Determine the [X, Y] coordinate at the center of the cell enclosing the given text.  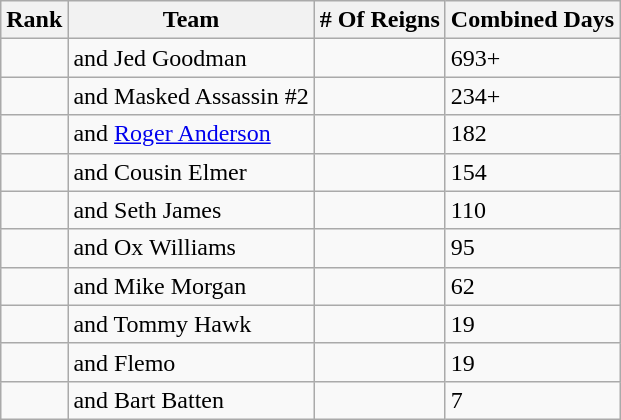
and Mike Morgan [191, 286]
7 [532, 400]
and Roger Anderson [191, 134]
62 [532, 286]
and Cousin Elmer [191, 172]
and Flemo [191, 362]
Rank [34, 20]
# Of Reigns [380, 20]
and Bart Batten [191, 400]
154 [532, 172]
693+ [532, 58]
and Jed Goodman [191, 58]
and Seth James [191, 210]
95 [532, 248]
Combined Days [532, 20]
234+ [532, 96]
Team [191, 20]
182 [532, 134]
110 [532, 210]
and Tommy Hawk [191, 324]
and Masked Assassin #2 [191, 96]
and Ox Williams [191, 248]
